Extract the [x, y] coordinate from the center of the cell holding the provided text.  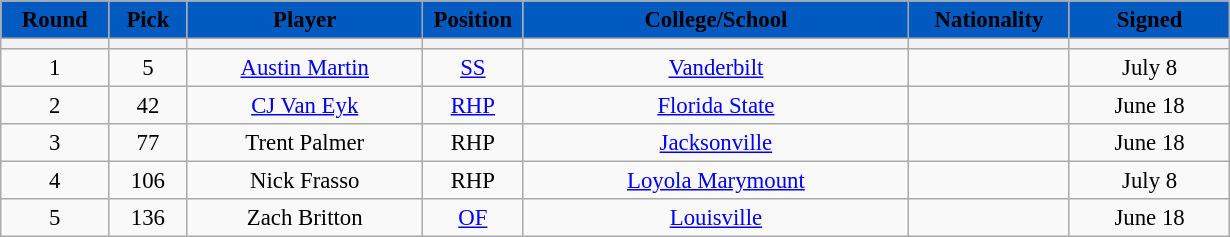
106 [148, 181]
Position [474, 20]
1 [55, 68]
Round [55, 20]
Jacksonville [716, 143]
Vanderbilt [716, 68]
2 [55, 106]
Player [305, 20]
4 [55, 181]
3 [55, 143]
5 [148, 68]
Nick Frasso [305, 181]
SS [474, 68]
Florida State [716, 106]
77 [148, 143]
Nationality [990, 20]
Signed [1150, 20]
Austin Martin [305, 68]
42 [148, 106]
Trent Palmer [305, 143]
Pick [148, 20]
CJ Van Eyk [305, 106]
Loyola Marymount [716, 181]
College/School [716, 20]
